From the cell containing the given text, extract its center point as (X, Y) coordinate. 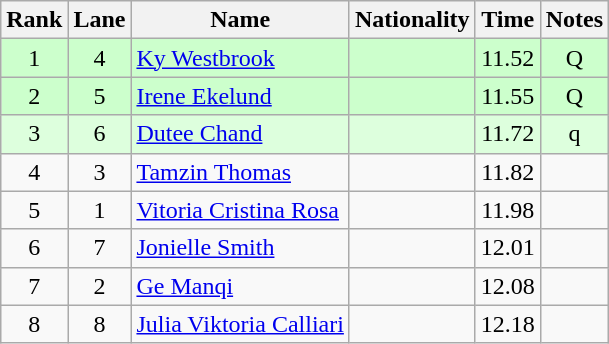
Irene Ekelund (240, 96)
Rank (34, 20)
11.52 (508, 58)
12.08 (508, 286)
11.72 (508, 134)
Time (508, 20)
Lane (100, 20)
Jonielle Smith (240, 248)
Ge Manqi (240, 286)
12.18 (508, 324)
Dutee Chand (240, 134)
11.55 (508, 96)
Vitoria Cristina Rosa (240, 210)
11.82 (508, 172)
q (574, 134)
Notes (574, 20)
Ky Westbrook (240, 58)
12.01 (508, 248)
Julia Viktoria Calliari (240, 324)
Nationality (412, 20)
Tamzin Thomas (240, 172)
11.98 (508, 210)
Name (240, 20)
